Return the (x, y) coordinate for the center point of the cell that contains the specified text.  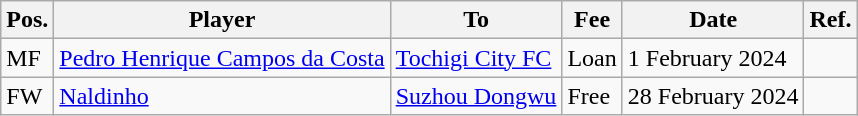
Fee (592, 20)
Pedro Henrique Campos da Costa (222, 58)
1 February 2024 (713, 58)
Pos. (28, 20)
Player (222, 20)
To (476, 20)
Free (592, 96)
Ref. (830, 20)
Date (713, 20)
Suzhou Dongwu (476, 96)
FW (28, 96)
Tochigi City FC (476, 58)
Naldinho (222, 96)
MF (28, 58)
28 February 2024 (713, 96)
Loan (592, 58)
